For the text-containing cell, return its midpoint in [X, Y] coordinate format. 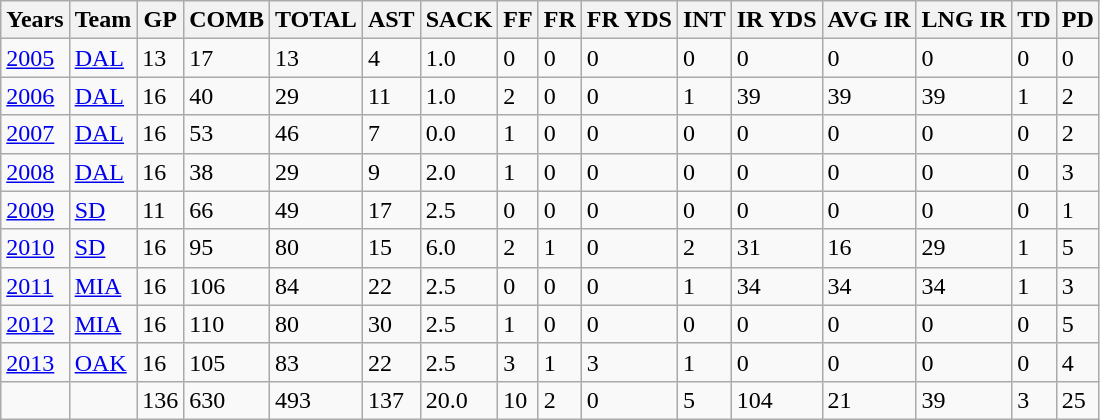
630 [227, 400]
84 [316, 286]
LNG IR [964, 20]
2007 [35, 134]
AST [391, 20]
FR YDS [629, 20]
104 [776, 400]
TOTAL [316, 20]
2010 [35, 248]
INT [704, 20]
Team [103, 20]
2012 [35, 324]
493 [316, 400]
95 [227, 248]
53 [227, 134]
AVG IR [869, 20]
FF [518, 20]
25 [1078, 400]
106 [227, 286]
137 [391, 400]
10 [518, 400]
9 [391, 172]
2009 [35, 210]
TD [1034, 20]
2008 [35, 172]
GP [160, 20]
46 [316, 134]
30 [391, 324]
38 [227, 172]
2006 [35, 96]
31 [776, 248]
21 [869, 400]
Years [35, 20]
110 [227, 324]
2005 [35, 58]
COMB [227, 20]
IR YDS [776, 20]
0.0 [459, 134]
66 [227, 210]
FR [560, 20]
2013 [35, 362]
PD [1078, 20]
49 [316, 210]
105 [227, 362]
2.0 [459, 172]
136 [160, 400]
OAK [103, 362]
7 [391, 134]
SACK [459, 20]
20.0 [459, 400]
6.0 [459, 248]
2011 [35, 286]
83 [316, 362]
15 [391, 248]
40 [227, 96]
